Return the [X, Y] coordinate for the center point of the cell that contains the specified text.  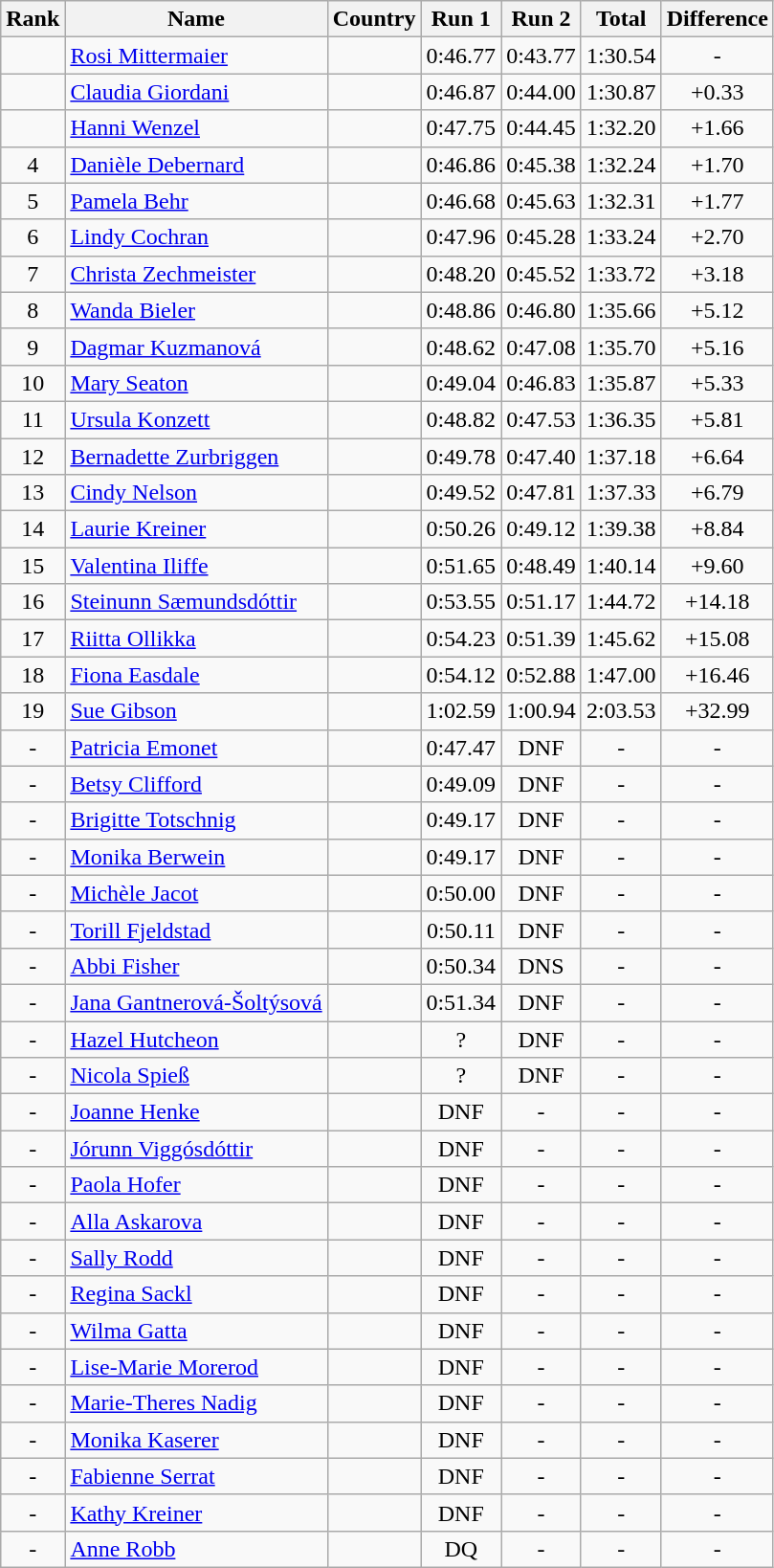
0:47.40 [542, 457]
Alla Askarova [196, 1221]
0:45.28 [542, 237]
1:35.87 [621, 383]
0:51.39 [542, 638]
1:35.66 [621, 310]
Mary Seaton [196, 383]
1:32.20 [621, 128]
Valentina Iliffe [196, 566]
Wanda Bieler [196, 310]
1:30.54 [621, 56]
1:47.00 [621, 675]
Christa Zechmeister [196, 274]
Nicola Spieß [196, 1076]
0:46.68 [461, 201]
+0.33 [718, 92]
0:43.77 [542, 56]
0:49.04 [461, 383]
19 [33, 711]
10 [33, 383]
0:44.45 [542, 128]
0:46.87 [461, 92]
15 [33, 566]
Jórunn Viggósdóttir [196, 1149]
1:37.33 [621, 493]
8 [33, 310]
0:49.78 [461, 457]
Total [621, 19]
+1.70 [718, 165]
+5.33 [718, 383]
+9.60 [718, 566]
0:47.81 [542, 493]
0:47.47 [461, 748]
+5.16 [718, 347]
Country [374, 19]
12 [33, 457]
+5.81 [718, 419]
5 [33, 201]
0:50.11 [461, 930]
Dagmar Kuzmanová [196, 347]
Paola Hofer [196, 1185]
Betsy Clifford [196, 784]
Run 2 [542, 19]
1:02.59 [461, 711]
6 [33, 237]
0:47.53 [542, 419]
1:45.62 [621, 638]
Wilma Gatta [196, 1331]
0:47.75 [461, 128]
0:49.09 [461, 784]
0:47.96 [461, 237]
+6.64 [718, 457]
0:48.49 [542, 566]
+5.12 [718, 310]
0:52.88 [542, 675]
16 [33, 602]
+2.70 [718, 237]
+16.46 [718, 675]
Claudia Giordani [196, 92]
Regina Sackl [196, 1294]
0:50.00 [461, 893]
0:48.62 [461, 347]
+15.08 [718, 638]
11 [33, 419]
0:47.08 [542, 347]
Michèle Jacot [196, 893]
Difference [718, 19]
DNS [542, 966]
Patricia Emonet [196, 748]
Kathy Kreiner [196, 1512]
+6.79 [718, 493]
0:46.77 [461, 56]
1:39.38 [621, 529]
+32.99 [718, 711]
DQ [461, 1549]
Torill Fjeldstad [196, 930]
Joanne Henke [196, 1112]
Pamela Behr [196, 201]
Marie-Theres Nadig [196, 1403]
0:50.26 [461, 529]
Laurie Kreiner [196, 529]
Ursula Konzett [196, 419]
Fabienne Serrat [196, 1476]
0:51.17 [542, 602]
0:46.86 [461, 165]
0:45.38 [542, 165]
Hanni Wenzel [196, 128]
Danièle Debernard [196, 165]
1:00.94 [542, 711]
Rosi Mittermaier [196, 56]
0:49.52 [461, 493]
0:44.00 [542, 92]
17 [33, 638]
18 [33, 675]
2:03.53 [621, 711]
0:48.20 [461, 274]
9 [33, 347]
Jana Gantnerová-Šoltýsová [196, 1002]
+3.18 [718, 274]
+1.77 [718, 201]
4 [33, 165]
Lindy Cochran [196, 237]
0:48.82 [461, 419]
Steinunn Sæmundsdóttir [196, 602]
Abbi Fisher [196, 966]
Fiona Easdale [196, 675]
0:51.34 [461, 1002]
Run 1 [461, 19]
+1.66 [718, 128]
0:54.12 [461, 675]
Sally Rodd [196, 1258]
0:50.34 [461, 966]
Bernadette Zurbriggen [196, 457]
Name [196, 19]
0:51.65 [461, 566]
1:40.14 [621, 566]
Brigitte Totschnig [196, 820]
Cindy Nelson [196, 493]
0:45.63 [542, 201]
0:46.83 [542, 383]
1:35.70 [621, 347]
0:49.12 [542, 529]
7 [33, 274]
0:54.23 [461, 638]
13 [33, 493]
1:30.87 [621, 92]
0:45.52 [542, 274]
0:46.80 [542, 310]
Lise-Marie Morerod [196, 1367]
1:33.72 [621, 274]
Hazel Hutcheon [196, 1039]
1:44.72 [621, 602]
Rank [33, 19]
0:53.55 [461, 602]
+8.84 [718, 529]
+14.18 [718, 602]
Riitta Ollikka [196, 638]
1:37.18 [621, 457]
1:32.31 [621, 201]
Monika Berwein [196, 857]
1:36.35 [621, 419]
Sue Gibson [196, 711]
Anne Robb [196, 1549]
1:33.24 [621, 237]
14 [33, 529]
Monika Kaserer [196, 1440]
1:32.24 [621, 165]
0:48.86 [461, 310]
